For the text-containing cell, return its midpoint in [X, Y] coordinate format. 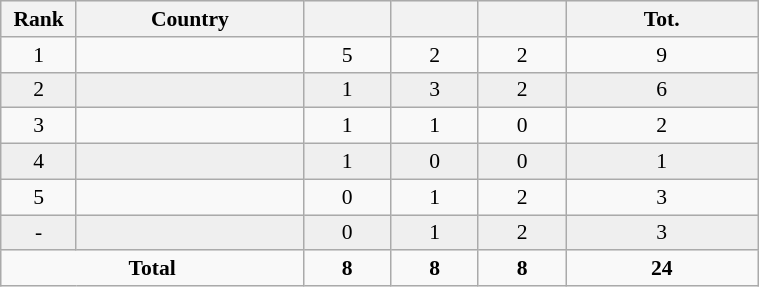
Country [190, 19]
Rank [39, 19]
6 [662, 90]
Total [152, 269]
4 [39, 162]
24 [662, 269]
- [39, 233]
9 [662, 55]
Tot. [662, 19]
